Find where the given text appears and provide that cell's center as (X, Y) coordinate. 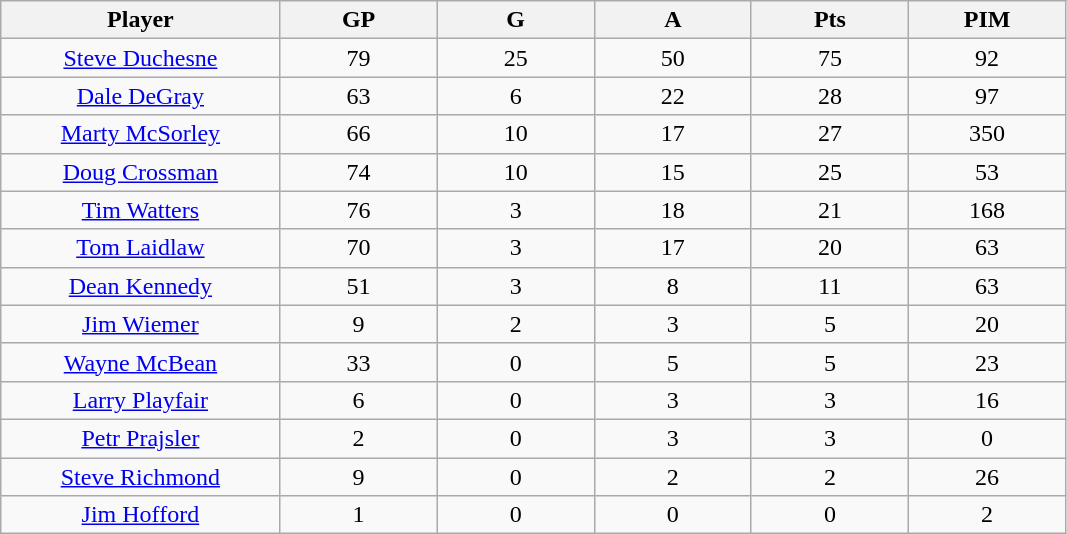
26 (986, 477)
Doug Crossman (140, 172)
16 (986, 400)
75 (830, 58)
Jim Hofford (140, 515)
Player (140, 20)
76 (358, 210)
G (516, 20)
Tim Watters (140, 210)
50 (672, 58)
79 (358, 58)
PIM (986, 20)
74 (358, 172)
33 (358, 362)
27 (830, 134)
1 (358, 515)
Jim Wiemer (140, 324)
Wayne McBean (140, 362)
168 (986, 210)
22 (672, 96)
15 (672, 172)
97 (986, 96)
350 (986, 134)
Pts (830, 20)
18 (672, 210)
70 (358, 248)
Dean Kennedy (140, 286)
Dale DeGray (140, 96)
11 (830, 286)
66 (358, 134)
Petr Prajsler (140, 438)
8 (672, 286)
23 (986, 362)
Marty McSorley (140, 134)
GP (358, 20)
Larry Playfair (140, 400)
Steve Duchesne (140, 58)
28 (830, 96)
92 (986, 58)
53 (986, 172)
21 (830, 210)
Tom Laidlaw (140, 248)
A (672, 20)
Steve Richmond (140, 477)
51 (358, 286)
